From the cell containing the given text, extract its center point as (X, Y) coordinate. 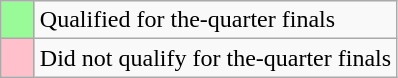
Qualified for the-quarter finals (215, 20)
Did not qualify for the-quarter finals (215, 58)
